Return (x, y) of the center of cell containing provided text 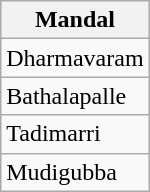
Dharmavaram (75, 58)
Mudigubba (75, 172)
Bathalapalle (75, 96)
Tadimarri (75, 134)
Mandal (75, 20)
